Search for the cell housing the specified text and yield its [x, y] center coordinate. 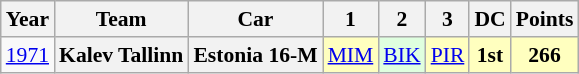
1st [490, 55]
Team [121, 19]
Points [545, 19]
Estonia 16-M [255, 55]
Year [28, 19]
DC [490, 19]
Car [255, 19]
266 [545, 55]
BIK [402, 55]
MIM [351, 55]
PIR [448, 55]
2 [402, 19]
Kalev Tallinn [121, 55]
1 [351, 19]
3 [448, 19]
1971 [28, 55]
